Find where the given text appears and provide that cell's center as (x, y) coordinate. 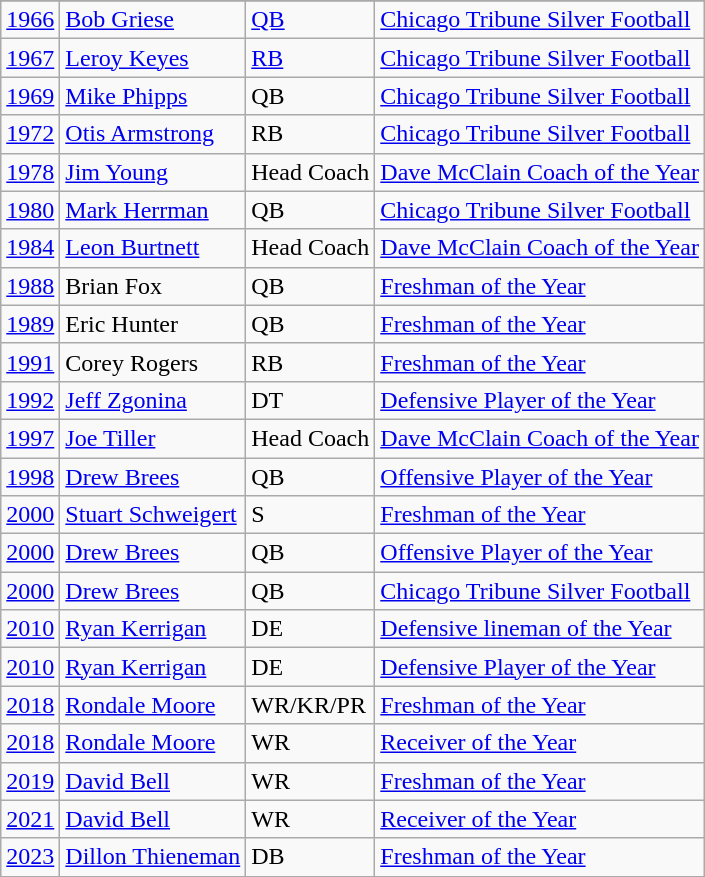
Jeff Zgonina (153, 400)
Otis Armstrong (153, 134)
Mike Phipps (153, 96)
1972 (30, 134)
2023 (30, 857)
Jim Young (153, 172)
Leroy Keyes (153, 58)
2019 (30, 781)
Dillon Thieneman (153, 857)
1997 (30, 438)
1992 (30, 400)
Brian Fox (153, 286)
1988 (30, 286)
1978 (30, 172)
S (310, 515)
1969 (30, 96)
1966 (30, 20)
DB (310, 857)
Leon Burtnett (153, 248)
Bob Griese (153, 20)
Corey Rogers (153, 362)
WR/KR/PR (310, 705)
1980 (30, 210)
2021 (30, 819)
Defensive lineman of the Year (540, 629)
Stuart Schweigert (153, 515)
Eric Hunter (153, 324)
Mark Herrman (153, 210)
DT (310, 400)
1967 (30, 58)
1989 (30, 324)
1998 (30, 477)
Joe Tiller (153, 438)
1984 (30, 248)
1991 (30, 362)
